Return [x, y] of the center of cell containing provided text 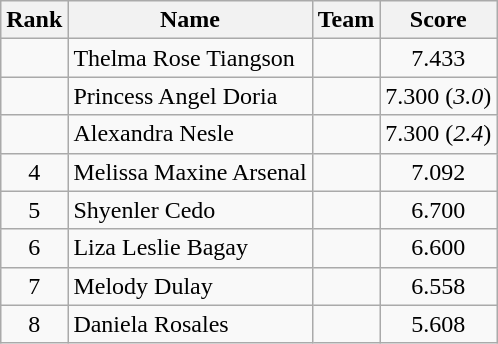
7.300 (2.4) [438, 134]
Liza Leslie Bagay [190, 248]
8 [34, 324]
6.558 [438, 286]
6.700 [438, 210]
Princess Angel Doria [190, 96]
Score [438, 20]
Name [190, 20]
5.608 [438, 324]
Thelma Rose Tiangson [190, 58]
Melissa Maxine Arsenal [190, 172]
7.092 [438, 172]
7.433 [438, 58]
6.600 [438, 248]
Daniela Rosales [190, 324]
Shyenler Cedo [190, 210]
Rank [34, 20]
5 [34, 210]
4 [34, 172]
Team [346, 20]
7 [34, 286]
6 [34, 248]
7.300 (3.0) [438, 96]
Alexandra Nesle [190, 134]
Melody Dulay [190, 286]
